Output the [X, Y] coordinate of the center of the cell containing the given text.  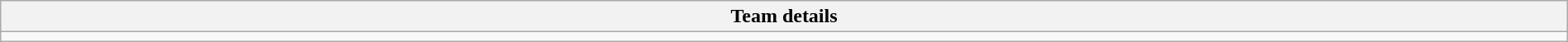
Team details [784, 16]
